Identify which cell holds the provided text, then report its [X, Y] central coordinate. 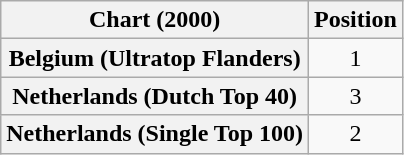
Netherlands (Dutch Top 40) [155, 96]
2 [356, 134]
Position [356, 20]
Belgium (Ultratop Flanders) [155, 58]
1 [356, 58]
3 [356, 96]
Netherlands (Single Top 100) [155, 134]
Chart (2000) [155, 20]
